Provide the (x, y) coordinate of the cell's center where the given text is located.  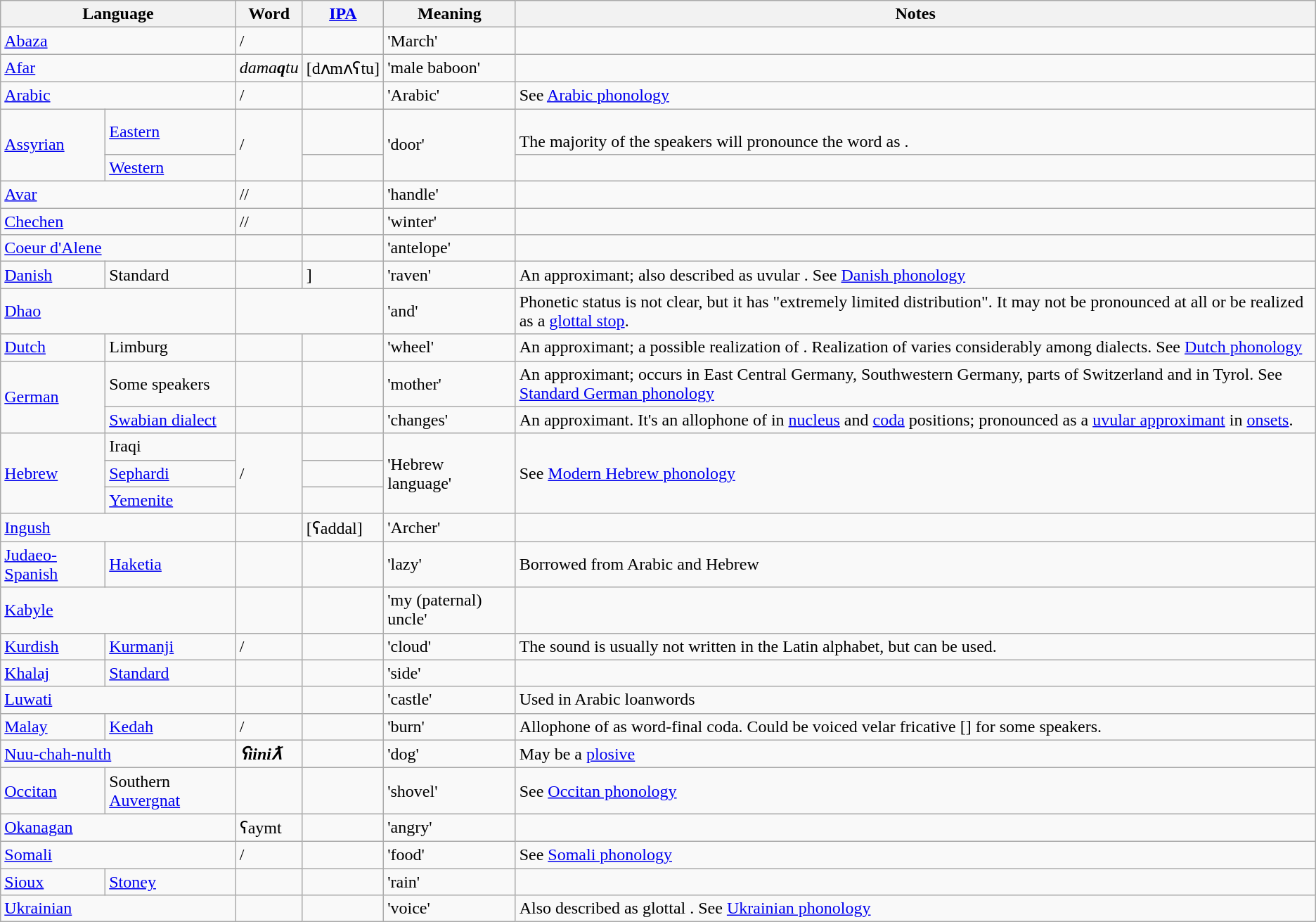
An approximant; a possible realization of . Realization of varies considerably among dialects. See Dutch phonology (915, 347)
Nuu-chah-nulth (118, 754)
Meaning (450, 14)
Kurdish (53, 646)
Allophone of as word-final coda. Could be voiced velar fricative [] for some speakers. (915, 726)
Luwati (118, 700)
'castle' (450, 700)
Kabyle (118, 610)
Ukrainian (118, 909)
'my (paternal) uncle' (450, 610)
Sephardi (170, 473)
Iraqi (170, 447)
Khalaj (53, 673)
Southern Auvergnat (170, 790)
See Occitan phonology (915, 790)
Okanagan (118, 828)
Sioux (53, 881)
Kurmanji (170, 646)
Language (118, 14)
'wheel' (450, 347)
See Arabic phonology (915, 95)
'Arabic' (450, 95)
Kedah (170, 726)
Also described as glottal . See Ukrainian phonology (915, 909)
Occitan (53, 790)
Dhao (118, 311)
Limburg (170, 347)
[dʌmʌʕtu] (343, 68)
Arabic (118, 95)
'winter' (450, 222)
'lazy' (450, 564)
Assyrian (53, 145)
Somali (118, 854)
'shovel' (450, 790)
'handle' (450, 195)
'raven' (450, 275)
'voice' (450, 909)
'antelope' (450, 248)
'side' (450, 673)
Ingush (118, 527)
Haketia (170, 564)
'food' (450, 854)
Coeur d'Alene (118, 248)
See Somali phonology (915, 854)
An approximant; occurs in East Central Germany, Southwestern Germany, parts of Switzerland and in Tyrol. See Standard German phonology (915, 384)
'dog' (450, 754)
'mother' (450, 384)
damaqtu (269, 68)
'rain' (450, 881)
ʕaymt (269, 828)
[ʕaddal] (343, 527)
Hebrew (53, 473)
Notes (915, 14)
May be a plosive (915, 754)
The sound is usually not written in the Latin alphabet, but can be used. (915, 646)
Abaza (118, 41)
See Modern Hebrew phonology (915, 473)
Stoney (170, 881)
'cloud' (450, 646)
Eastern (170, 131)
IPA (343, 14)
ʕiiniƛ (269, 754)
Yemenite (170, 500)
'Archer' (450, 527)
An approximant. It's an allophone of in nucleus and coda positions; pronounced as a uvular approximant in onsets. (915, 420)
] (343, 275)
The majority of the speakers will pronounce the word as . (915, 131)
'March' (450, 41)
'angry' (450, 828)
'burn' (450, 726)
'door' (450, 145)
Dutch (53, 347)
German (53, 397)
Borrowed from Arabic and Hebrew (915, 564)
Phonetic status is not clear, but it has "extremely limited distribution". It may not be pronounced at all or be realized as a glottal stop. (915, 311)
Danish (53, 275)
Western (170, 168)
'Hebrew language' (450, 473)
'male baboon' (450, 68)
Word (269, 14)
Avar (118, 195)
Afar (118, 68)
An approximant; also described as uvular . See Danish phonology (915, 275)
'and' (450, 311)
'changes' (450, 420)
Malay (53, 726)
Used in Arabic loanwords (915, 700)
Chechen (118, 222)
Swabian dialect (170, 420)
Some speakers (170, 384)
Judaeo-Spanish (53, 564)
